Capture the cell that displays the provided text and extract its (x, y) central coordinate. 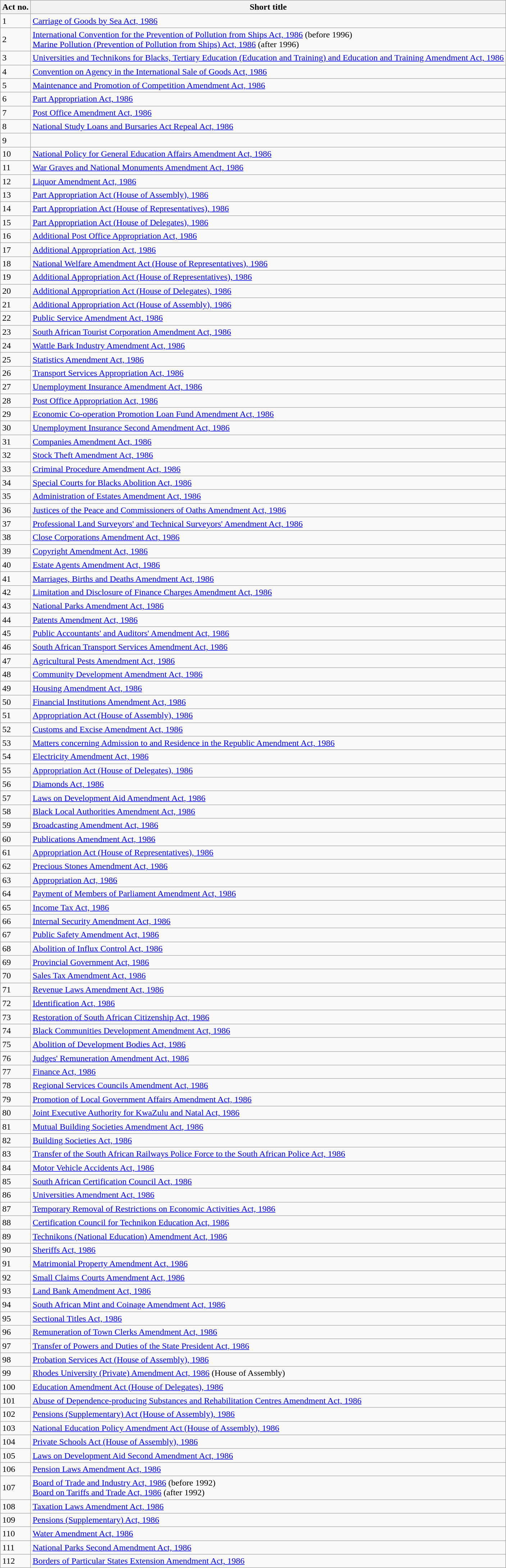
108 (15, 1506)
Stock Theft Amendment Act, 1986 (268, 455)
Customs and Excise Amendment Act, 1986 (268, 729)
43 (15, 606)
58 (15, 811)
Unemployment Insurance Second Amendment Act, 1986 (268, 428)
4 (15, 72)
88 (15, 1222)
National Welfare Amendment Act (House of Representatives), 1986 (268, 263)
Abolition of Influx Control Act, 1986 (268, 949)
Mutual Building Societies Amendment Act, 1986 (268, 1127)
South African Mint and Coinage Amendment Act, 1986 (268, 1305)
20 (15, 291)
Justices of the Peace and Commissioners of Oaths Amendment Act, 1986 (268, 510)
Taxation Laws Amendment Act, 1986 (268, 1506)
67 (15, 935)
Universities Amendment Act, 1986 (268, 1195)
Appropriation Act, 1986 (268, 880)
Identification Act, 1986 (268, 1003)
Regional Services Councils Amendment Act, 1986 (268, 1086)
Transfer of the South African Railways Police Force to the South African Police Act, 1986 (268, 1154)
Financial Institutions Amendment Act, 1986 (268, 702)
11 (15, 167)
Wattle Bark Industry Amendment Act, 1986 (268, 346)
Income Tax Act, 1986 (268, 907)
49 (15, 688)
Post Office Amendment Act, 1986 (268, 113)
50 (15, 702)
Part Appropriation Act (House of Assembly), 1986 (268, 195)
17 (15, 250)
21 (15, 305)
Public Accountants' and Auditors' Amendment Act, 1986 (268, 634)
Precious Stones Amendment Act, 1986 (268, 866)
96 (15, 1332)
83 (15, 1154)
52 (15, 729)
Companies Amendment Act, 1986 (268, 442)
76 (15, 1058)
Motor Vehicle Accidents Act, 1986 (268, 1168)
Limitation and Disclosure of Finance Charges Amendment Act, 1986 (268, 592)
71 (15, 990)
Close Corporations Amendment Act, 1986 (268, 537)
81 (15, 1127)
Remuneration of Town Clerks Amendment Act, 1986 (268, 1332)
34 (15, 483)
Judges' Remuneration Amendment Act, 1986 (268, 1058)
39 (15, 551)
Estate Agents Amendment Act, 1986 (268, 565)
74 (15, 1031)
Payment of Members of Parliament Amendment Act, 1986 (268, 894)
63 (15, 880)
Economic Co-operation Promotion Loan Fund Amendment Act, 1986 (268, 414)
Additional Appropriation Act, 1986 (268, 250)
42 (15, 592)
Patents Amendment Act, 1986 (268, 619)
Finance Act, 1986 (268, 1072)
110 (15, 1534)
59 (15, 825)
Broadcasting Amendment Act, 1986 (268, 825)
101 (15, 1401)
Certification Council for Technikon Education Act, 1986 (268, 1222)
54 (15, 757)
Restoration of South African Citizenship Act, 1986 (268, 1017)
Sectional Titles Act, 1986 (268, 1319)
73 (15, 1017)
45 (15, 634)
Borders of Particular States Extension Amendment Act, 1986 (268, 1561)
7 (15, 113)
National Education Policy Amendment Act (House of Assembly), 1986 (268, 1428)
Unemployment Insurance Amendment Act, 1986 (268, 387)
National Policy for General Education Affairs Amendment Act, 1986 (268, 154)
91 (15, 1263)
Sales Tax Amendment Act, 1986 (268, 976)
37 (15, 524)
99 (15, 1373)
92 (15, 1278)
72 (15, 1003)
22 (15, 318)
Electricity Amendment Act, 1986 (268, 757)
109 (15, 1520)
National Parks Amendment Act, 1986 (268, 606)
41 (15, 578)
33 (15, 469)
38 (15, 537)
Community Development Amendment Act, 1986 (268, 675)
87 (15, 1209)
12 (15, 181)
85 (15, 1181)
Professional Land Surveyors' and Technical Surveyors' Amendment Act, 1986 (268, 524)
Convention on Agency in the International Sale of Goods Act, 1986 (268, 72)
Additional Appropriation Act (House of Representatives), 1986 (268, 277)
Universities and Technikons for Blacks, Tertiary Education (Education and Training) and Education and Training Amendment Act, 1986 (268, 58)
Black Local Authorities Amendment Act, 1986 (268, 811)
112 (15, 1561)
40 (15, 565)
105 (15, 1455)
18 (15, 263)
62 (15, 866)
27 (15, 387)
79 (15, 1099)
South African Tourist Corporation Amendment Act, 1986 (268, 332)
National Parks Second Amendment Act, 1986 (268, 1547)
106 (15, 1469)
9 (15, 140)
Board of Trade and Industry Act, 1986 (before 1992) Board on Tariffs and Trade Act, 1986 (after 1992) (268, 1487)
Private Schools Act (House of Assembly), 1986 (268, 1442)
Pension Laws Amendment Act, 1986 (268, 1469)
23 (15, 332)
15 (15, 222)
Part Appropriation Act (House of Delegates), 1986 (268, 222)
19 (15, 277)
Additional Appropriation Act (House of Assembly), 1986 (268, 305)
Sheriffs Act, 1986 (268, 1250)
Land Bank Amendment Act, 1986 (268, 1291)
86 (15, 1195)
Pensions (Supplementary) Act (House of Assembly), 1986 (268, 1414)
69 (15, 962)
84 (15, 1168)
Technikons (National Education) Amendment Act, 1986 (268, 1236)
93 (15, 1291)
25 (15, 359)
Revenue Laws Amendment Act, 1986 (268, 990)
Transport Services Appropriation Act, 1986 (268, 373)
77 (15, 1072)
South African Transport Services Amendment Act, 1986 (268, 647)
Laws on Development Aid Amendment Act, 1986 (268, 798)
31 (15, 442)
Internal Security Amendment Act, 1986 (268, 921)
107 (15, 1487)
104 (15, 1442)
Short title (268, 7)
10 (15, 154)
Matrimonial Property Amendment Act, 1986 (268, 1263)
Probation Services Act (House of Assembly), 1986 (268, 1360)
Part Appropriation Act (House of Representatives), 1986 (268, 209)
Black Communities Development Amendment Act, 1986 (268, 1031)
Building Societies Act, 1986 (268, 1140)
Public Service Amendment Act, 1986 (268, 318)
66 (15, 921)
1 (15, 21)
60 (15, 839)
98 (15, 1360)
8 (15, 126)
Small Claims Courts Amendment Act, 1986 (268, 1278)
61 (15, 853)
78 (15, 1086)
75 (15, 1044)
3 (15, 58)
Liquor Amendment Act, 1986 (268, 181)
100 (15, 1387)
56 (15, 784)
Housing Amendment Act, 1986 (268, 688)
55 (15, 770)
Appropriation Act (House of Assembly), 1986 (268, 716)
Maintenance and Promotion of Competition Amendment Act, 1986 (268, 85)
47 (15, 661)
53 (15, 743)
14 (15, 209)
Temporary Removal of Restrictions on Economic Activities Act, 1986 (268, 1209)
2 (15, 40)
Rhodes University (Private) Amendment Act, 1986 (House of Assembly) (268, 1373)
57 (15, 798)
Matters concerning Admission to and Residence in the Republic Amendment Act, 1986 (268, 743)
64 (15, 894)
24 (15, 346)
103 (15, 1428)
Promotion of Local Government Affairs Amendment Act, 1986 (268, 1099)
68 (15, 949)
28 (15, 401)
Appropriation Act (House of Delegates), 1986 (268, 770)
Pensions (Supplementary) Act, 1986 (268, 1520)
Publications Amendment Act, 1986 (268, 839)
97 (15, 1346)
90 (15, 1250)
80 (15, 1113)
94 (15, 1305)
Provincial Government Act, 1986 (268, 962)
Education Amendment Act (House of Delegates), 1986 (268, 1387)
30 (15, 428)
89 (15, 1236)
Marriages, Births and Deaths Amendment Act, 1986 (268, 578)
Transfer of Powers and Duties of the State President Act, 1986 (268, 1346)
82 (15, 1140)
Public Safety Amendment Act, 1986 (268, 935)
6 (15, 99)
Additional Appropriation Act (House of Delegates), 1986 (268, 291)
32 (15, 455)
46 (15, 647)
26 (15, 373)
65 (15, 907)
Administration of Estates Amendment Act, 1986 (268, 496)
Joint Executive Authority for KwaZulu and Natal Act, 1986 (268, 1113)
Special Courts for Blacks Abolition Act, 1986 (268, 483)
70 (15, 976)
51 (15, 716)
Statistics Amendment Act, 1986 (268, 359)
Water Amendment Act, 1986 (268, 1534)
Additional Post Office Appropriation Act, 1986 (268, 236)
Part Appropriation Act, 1986 (268, 99)
36 (15, 510)
Abuse of Dependence-producing Substances and Rehabilitation Centres Amendment Act, 1986 (268, 1401)
Appropriation Act (House of Representatives), 1986 (268, 853)
102 (15, 1414)
National Study Loans and Bursaries Act Repeal Act, 1986 (268, 126)
16 (15, 236)
Laws on Development Aid Second Amendment Act, 1986 (268, 1455)
Copyright Amendment Act, 1986 (268, 551)
Diamonds Act, 1986 (268, 784)
44 (15, 619)
Post Office Appropriation Act, 1986 (268, 401)
48 (15, 675)
Act no. (15, 7)
Agricultural Pests Amendment Act, 1986 (268, 661)
South African Certification Council Act, 1986 (268, 1181)
Abolition of Development Bodies Act, 1986 (268, 1044)
13 (15, 195)
111 (15, 1547)
Criminal Procedure Amendment Act, 1986 (268, 469)
Carriage of Goods by Sea Act, 1986 (268, 21)
95 (15, 1319)
35 (15, 496)
5 (15, 85)
War Graves and National Monuments Amendment Act, 1986 (268, 167)
29 (15, 414)
